Detect which cell encompasses the target text, then output its [X, Y] center coordinate. 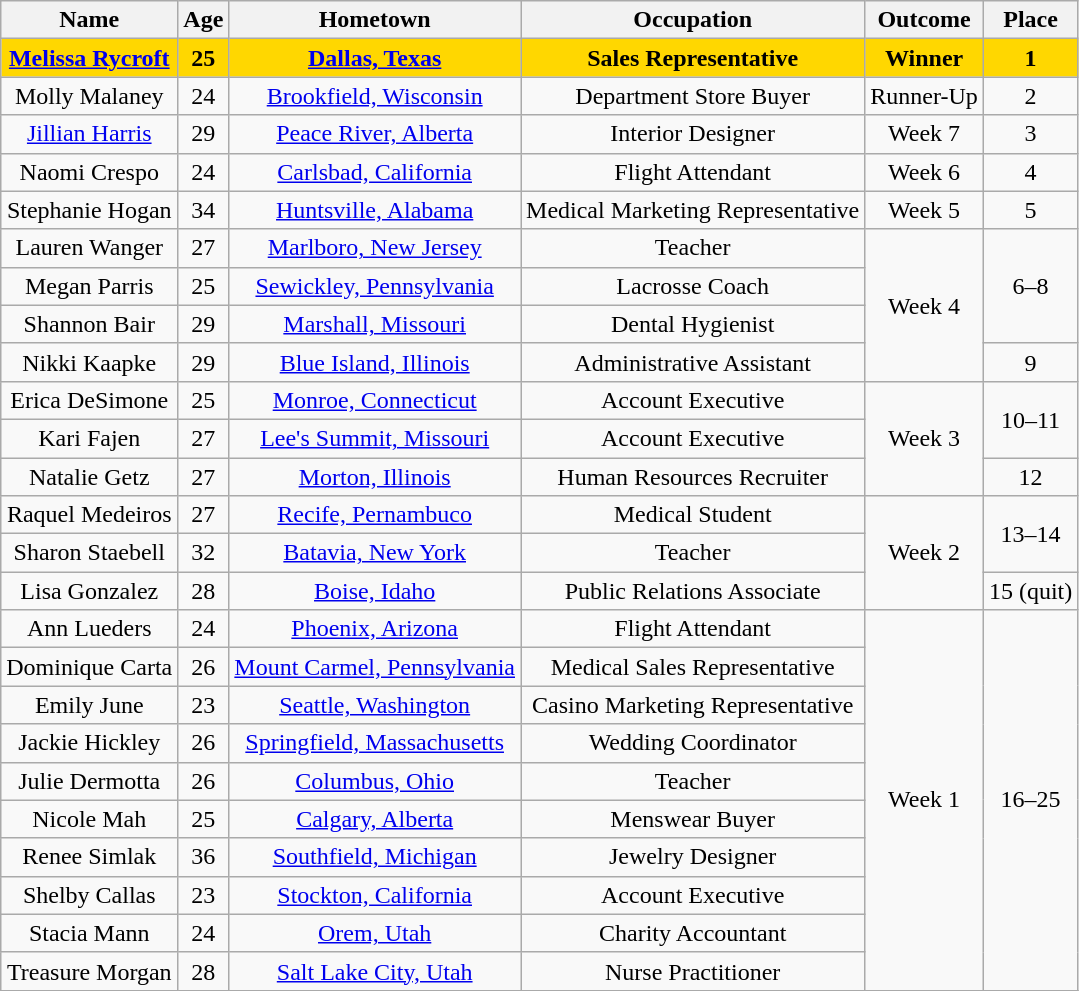
Carlsbad, California [375, 172]
Recife, Pernambuco [375, 515]
16–25 [1030, 800]
Week 1 [924, 800]
Public Relations Associate [693, 591]
Monroe, Connecticut [375, 400]
Dallas, Texas [375, 58]
Charity Accountant [693, 933]
Natalie Getz [90, 477]
Brookfield, Wisconsin [375, 96]
6–8 [1030, 286]
Nicole Mah [90, 819]
Nurse Practitioner [693, 971]
Week 7 [924, 134]
Calgary, Alberta [375, 819]
Nikki Kaapke [90, 362]
Columbus, Ohio [375, 781]
Medical Student [693, 515]
Name [90, 20]
Department Store Buyer [693, 96]
Lauren Wanger [90, 248]
Stephanie Hogan [90, 210]
Medical Sales Representative [693, 667]
Naomi Crespo [90, 172]
10–11 [1030, 419]
Peace River, Alberta [375, 134]
Dental Hygienist [693, 324]
Human Resources Recruiter [693, 477]
Marlboro, New Jersey [375, 248]
Orem, Utah [375, 933]
15 (quit) [1030, 591]
Week 5 [924, 210]
Age [204, 20]
Outcome [924, 20]
Erica DeSimone [90, 400]
Lisa Gonzalez [90, 591]
Week 6 [924, 172]
Administrative Assistant [693, 362]
13–14 [1030, 534]
Jewelry Designer [693, 857]
Menswear Buyer [693, 819]
Sharon Staebell [90, 553]
36 [204, 857]
12 [1030, 477]
9 [1030, 362]
Place [1030, 20]
Kari Fajen [90, 438]
Week 2 [924, 553]
Sales Representative [693, 58]
Huntsville, Alabama [375, 210]
Jillian Harris [90, 134]
Hometown [375, 20]
Melissa Rycroft [90, 58]
Julie Dermotta [90, 781]
2 [1030, 96]
Lee's Summit, Missouri [375, 438]
Phoenix, Arizona [375, 629]
1 [1030, 58]
Blue Island, Illinois [375, 362]
Molly Malaney [90, 96]
Interior Designer [693, 134]
Salt Lake City, Utah [375, 971]
Medical Marketing Representative [693, 210]
32 [204, 553]
Morton, Illinois [375, 477]
Lacrosse Coach [693, 286]
Marshall, Missouri [375, 324]
Boise, Idaho [375, 591]
Week 4 [924, 305]
Emily June [90, 705]
Springfield, Massachusetts [375, 743]
5 [1030, 210]
Stockton, California [375, 895]
Batavia, New York [375, 553]
Megan Parris [90, 286]
Dominique Carta [90, 667]
Southfield, Michigan [375, 857]
Shannon Bair [90, 324]
34 [204, 210]
4 [1030, 172]
Ann Lueders [90, 629]
Casino Marketing Representative [693, 705]
3 [1030, 134]
Runner-Up [924, 96]
Raquel Medeiros [90, 515]
Sewickley, Pennsylvania [375, 286]
Mount Carmel, Pennsylvania [375, 667]
Occupation [693, 20]
Jackie Hickley [90, 743]
Stacia Mann [90, 933]
Renee Simlak [90, 857]
Week 3 [924, 438]
Shelby Callas [90, 895]
Seattle, Washington [375, 705]
Treasure Morgan [90, 971]
Winner [924, 58]
Wedding Coordinator [693, 743]
